From the cell containing the given text, extract its center point as [X, Y] coordinate. 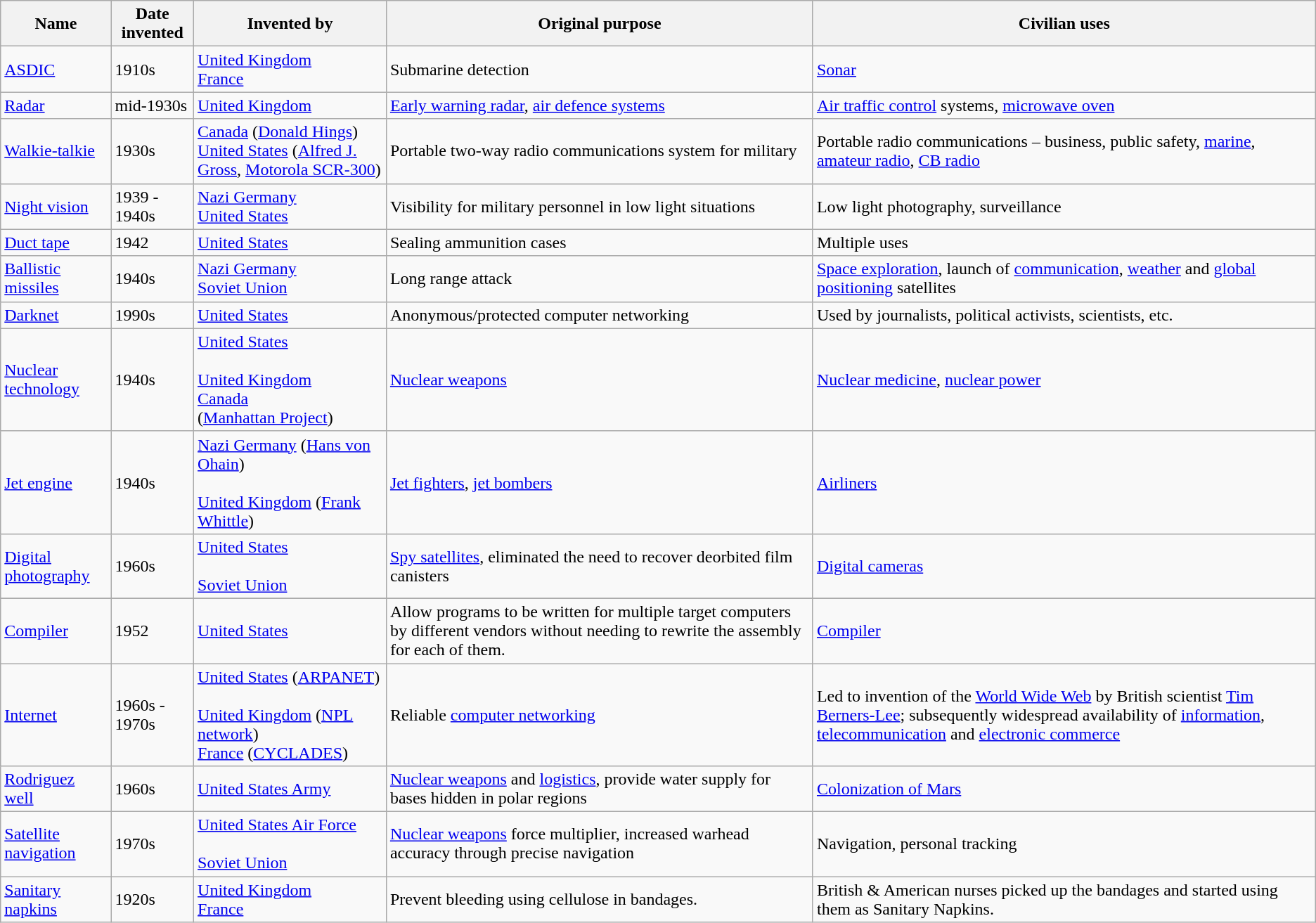
mid-1930s [153, 105]
Nazi Germany United States [290, 207]
United States Air Force Soviet Union [290, 844]
Ballistic missiles [56, 278]
1939 - 1940s [153, 207]
Sealing ammunition cases [599, 243]
Jet engine [56, 482]
Invented by [290, 24]
Anonymous/protected computer networking [599, 315]
Space exploration, launch of communication, weather and global positioning satellites [1064, 278]
Date invented [153, 24]
Reliable computer networking [599, 715]
Original purpose [599, 24]
Navigation, personal tracking [1064, 844]
Colonization of Mars [1064, 789]
Satellite navigation [56, 844]
Early warning radar, air defence systems [599, 105]
Night vision [56, 207]
Nuclear technology [56, 380]
1942 [153, 243]
Nuclear weapons [599, 380]
Name [56, 24]
United States Soviet Union [290, 566]
Nazi Germany (Hans von Ohain) United Kingdom (Frank Whittle) [290, 482]
Darknet [56, 315]
Rodriguez well [56, 789]
Sanitary napkins [56, 900]
Canada (Donald Hings) United States (Alfred J. Gross, Motorola SCR-300) [290, 151]
1920s [153, 900]
1960s - 1970s [153, 715]
Digital cameras [1064, 566]
Submarine detection [599, 69]
Visibility for military personnel in low light situations [599, 207]
Duct tape [56, 243]
Portable radio communications – business, public safety, marine, amateur radio, CB radio [1064, 151]
Nazi Germany Soviet Union [290, 278]
United States United Kingdom Canada (Manhattan Project) [290, 380]
United Kingdom [290, 105]
1952 [153, 631]
1990s [153, 315]
Multiple uses [1064, 243]
1970s [153, 844]
Used by journalists, political activists, scientists, etc. [1064, 315]
Nuclear weapons force multiplier, increased warhead accuracy through precise navigation [599, 844]
1930s [153, 151]
Portable two-way radio communications system for military [599, 151]
Jet fighters, jet bombers [599, 482]
1910s [153, 69]
Nuclear weapons and logistics, provide water supply for bases hidden in polar regions [599, 789]
Civilian uses [1064, 24]
United States Army [290, 789]
Walkie-talkie [56, 151]
Long range attack [599, 278]
Low light photography, surveillance [1064, 207]
Airliners [1064, 482]
Prevent bleeding using cellulose in bandages. [599, 900]
Radar [56, 105]
Sonar [1064, 69]
Spy satellites, eliminated the need to recover deorbited film canisters [599, 566]
Internet [56, 715]
United States (ARPANET) United Kingdom (NPL network) France (CYCLADES) [290, 715]
Air traffic control systems, microwave oven [1064, 105]
Allow programs to be written for multiple target computers by different vendors without needing to rewrite the assembly for each of them. [599, 631]
ASDIC [56, 69]
British & American nurses picked up the bandages and started using them as Sanitary Napkins. [1064, 900]
Digital photography [56, 566]
Nuclear medicine, nuclear power [1064, 380]
